Detect which cell encompasses the target text, then output its (X, Y) center coordinate. 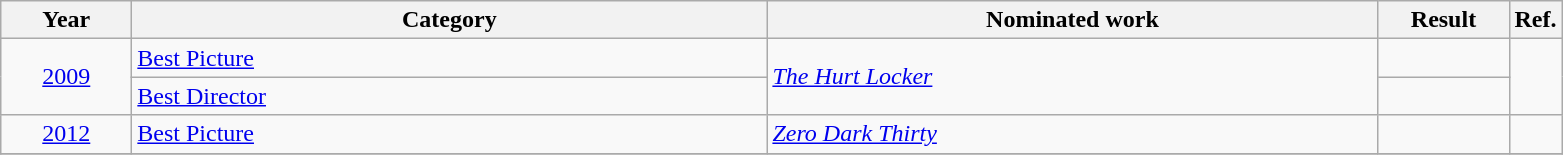
The Hurt Locker (1072, 77)
2009 (66, 77)
2012 (66, 134)
Result (1444, 20)
Nominated work (1072, 20)
Best Director (450, 96)
Year (66, 20)
Category (450, 20)
Ref. (1536, 20)
Zero Dark Thirty (1072, 134)
